Return [x, y] of the center of cell containing provided text 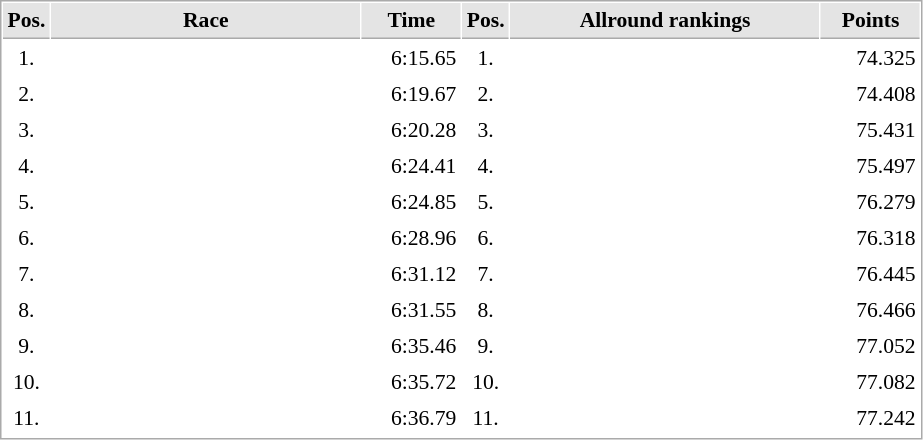
6:31.55 [412, 309]
75.431 [870, 129]
76.466 [870, 309]
Points [870, 21]
Race [206, 21]
76.279 [870, 201]
Time [412, 21]
6:24.41 [412, 165]
6:24.85 [412, 201]
76.445 [870, 273]
6:19.67 [412, 93]
6:31.12 [412, 273]
6:35.72 [412, 381]
76.318 [870, 237]
6:35.46 [412, 345]
6:36.79 [412, 417]
75.497 [870, 165]
77.082 [870, 381]
74.325 [870, 57]
Allround rankings [666, 21]
6:15.65 [412, 57]
6:28.96 [412, 237]
77.052 [870, 345]
6:20.28 [412, 129]
74.408 [870, 93]
77.242 [870, 417]
